Determine the [X, Y] coordinate at the center of the cell enclosing the given text.  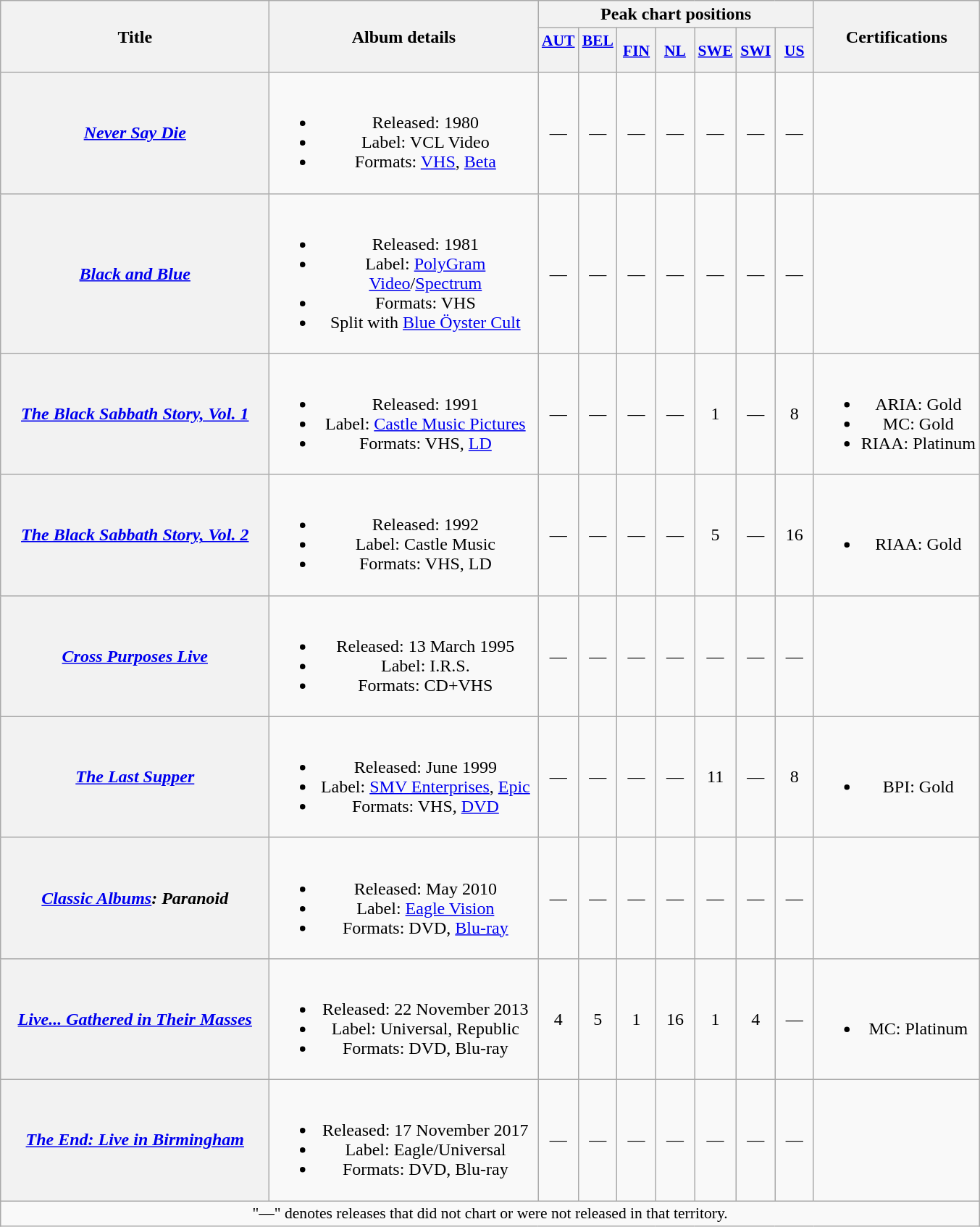
11 [716, 776]
MC: Platinum [897, 1018]
"—" denotes releases that did not chart or were not released in that territory. [490, 1214]
ARIA: GoldMC: GoldRIAA: Platinum [897, 414]
Released: 1980Label: VCL VideoFormats: VHS, Beta [404, 133]
Released: 1992Label: Castle MusicFormats: VHS, LD [404, 535]
Title [135, 36]
US [794, 51]
Released: 17 November 2017Label: Eagle/UniversalFormats: DVD, Blu-ray [404, 1140]
Live... Gathered in Their Masses [135, 1018]
The End: Live in Birmingham [135, 1140]
Never Say Die [135, 133]
Black and Blue [135, 274]
The Black Sabbath Story, Vol. 2 [135, 535]
BEL [598, 51]
AUT [558, 51]
Cross Purposes Live [135, 656]
BPI: Gold [897, 776]
The Last Supper [135, 776]
NL [675, 51]
FIN [636, 51]
Released: May 2010Label: Eagle VisionFormats: DVD, Blu-ray [404, 898]
Peak chart positions [676, 14]
Released: 1991Label: Castle Music PicturesFormats: VHS, LD [404, 414]
Released: 1981Label: PolyGram Video/SpectrumFormats: VHSSplit with Blue Öyster Cult [404, 274]
SWI [756, 51]
RIAA: Gold [897, 535]
Released: 13 March 1995Label: I.R.S.Formats: CD+VHS [404, 656]
Album details [404, 36]
Certifications [897, 36]
The Black Sabbath Story, Vol. 1 [135, 414]
SWE [716, 51]
Released: 22 November 2013Label: Universal, RepublicFormats: DVD, Blu-ray [404, 1018]
Released: June 1999Label: SMV Enterprises, EpicFormats: VHS, DVD [404, 776]
Classic Albums: Paranoid [135, 898]
